Output the (X, Y) coordinate of the center of the cell containing the given text.  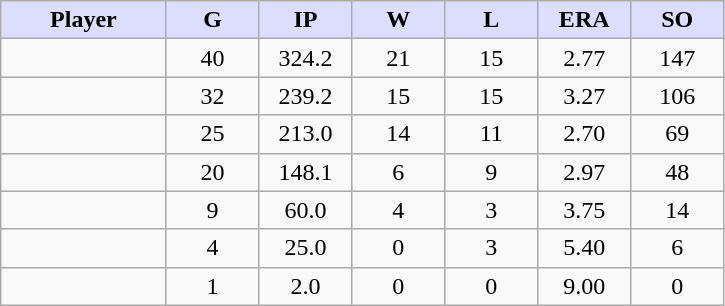
W (398, 20)
Player (84, 20)
5.40 (584, 248)
25.0 (306, 248)
213.0 (306, 134)
106 (678, 96)
69 (678, 134)
2.77 (584, 58)
3.75 (584, 210)
60.0 (306, 210)
9.00 (584, 286)
1 (212, 286)
20 (212, 172)
239.2 (306, 96)
25 (212, 134)
3.27 (584, 96)
147 (678, 58)
48 (678, 172)
148.1 (306, 172)
2.0 (306, 286)
21 (398, 58)
L (492, 20)
324.2 (306, 58)
SO (678, 20)
11 (492, 134)
2.97 (584, 172)
ERA (584, 20)
32 (212, 96)
40 (212, 58)
G (212, 20)
2.70 (584, 134)
IP (306, 20)
